For the text-containing cell, return its midpoint in (X, Y) coordinate format. 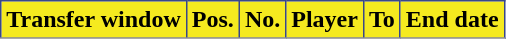
No. (262, 20)
To (382, 20)
End date (452, 20)
Player (325, 20)
Pos. (212, 20)
Transfer window (94, 20)
